Determine the (X, Y) coordinate at the center of the cell enclosing the given text.  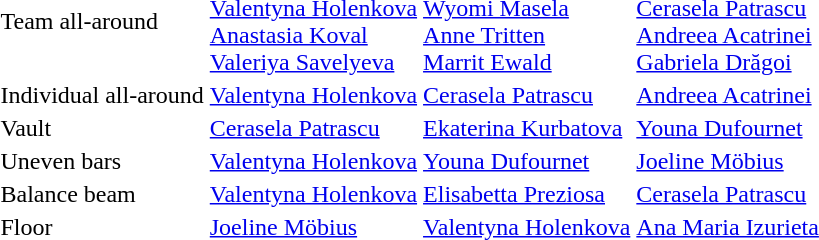
Youna Dufournet (527, 161)
Ekaterina Kurbatova (527, 128)
Elisabetta Preziosa (527, 194)
